Determine the [x, y] coordinate at the center of the cell enclosing the given text.  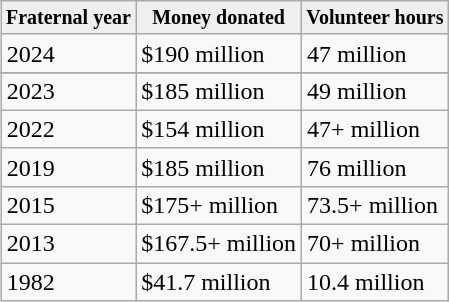
Volunteer hours [376, 18]
1982 [68, 282]
73.5+ million [376, 205]
Money donated [219, 18]
47 million [376, 53]
$154 million [219, 129]
47+ million [376, 129]
49 million [376, 91]
76 million [376, 167]
Fraternal year [68, 18]
2023 [68, 91]
$167.5+ million [219, 244]
2015 [68, 205]
$190 million [219, 53]
2019 [68, 167]
2024 [68, 53]
10.4 million [376, 282]
$41.7 million [219, 282]
2022 [68, 129]
$175+ million [219, 205]
2013 [68, 244]
70+ million [376, 244]
